For the text-containing cell, return its midpoint in (x, y) coordinate format. 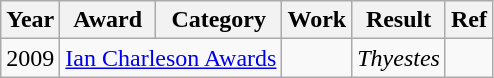
Thyestes (399, 58)
2009 (30, 58)
Result (399, 20)
Award (108, 20)
Work (317, 20)
Year (30, 20)
Category (218, 20)
Ref (468, 20)
Ian Charleson Awards (171, 58)
